Determine the (X, Y) coordinate at the center of the cell enclosing the given text.  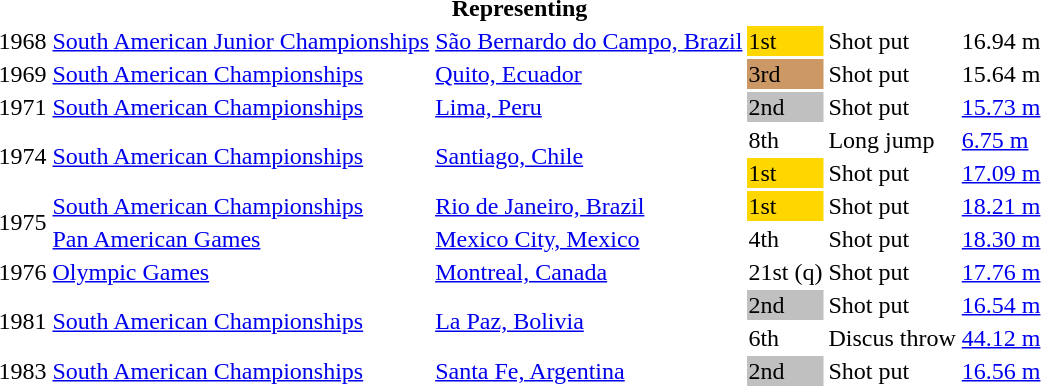
Rio de Janeiro, Brazil (589, 206)
Mexico City, Mexico (589, 239)
São Bernardo do Campo, Brazil (589, 41)
Santa Fe, Argentina (589, 371)
4th (786, 239)
Montreal, Canada (589, 272)
Lima, Peru (589, 107)
South American Junior Championships (241, 41)
Discus throw (892, 338)
21st (q) (786, 272)
8th (786, 140)
3rd (786, 74)
6th (786, 338)
Olympic Games (241, 272)
La Paz, Bolivia (589, 322)
Santiago, Chile (589, 156)
Pan American Games (241, 239)
Quito, Ecuador (589, 74)
Long jump (892, 140)
